Detect which cell encompasses the target text, then output its (X, Y) center coordinate. 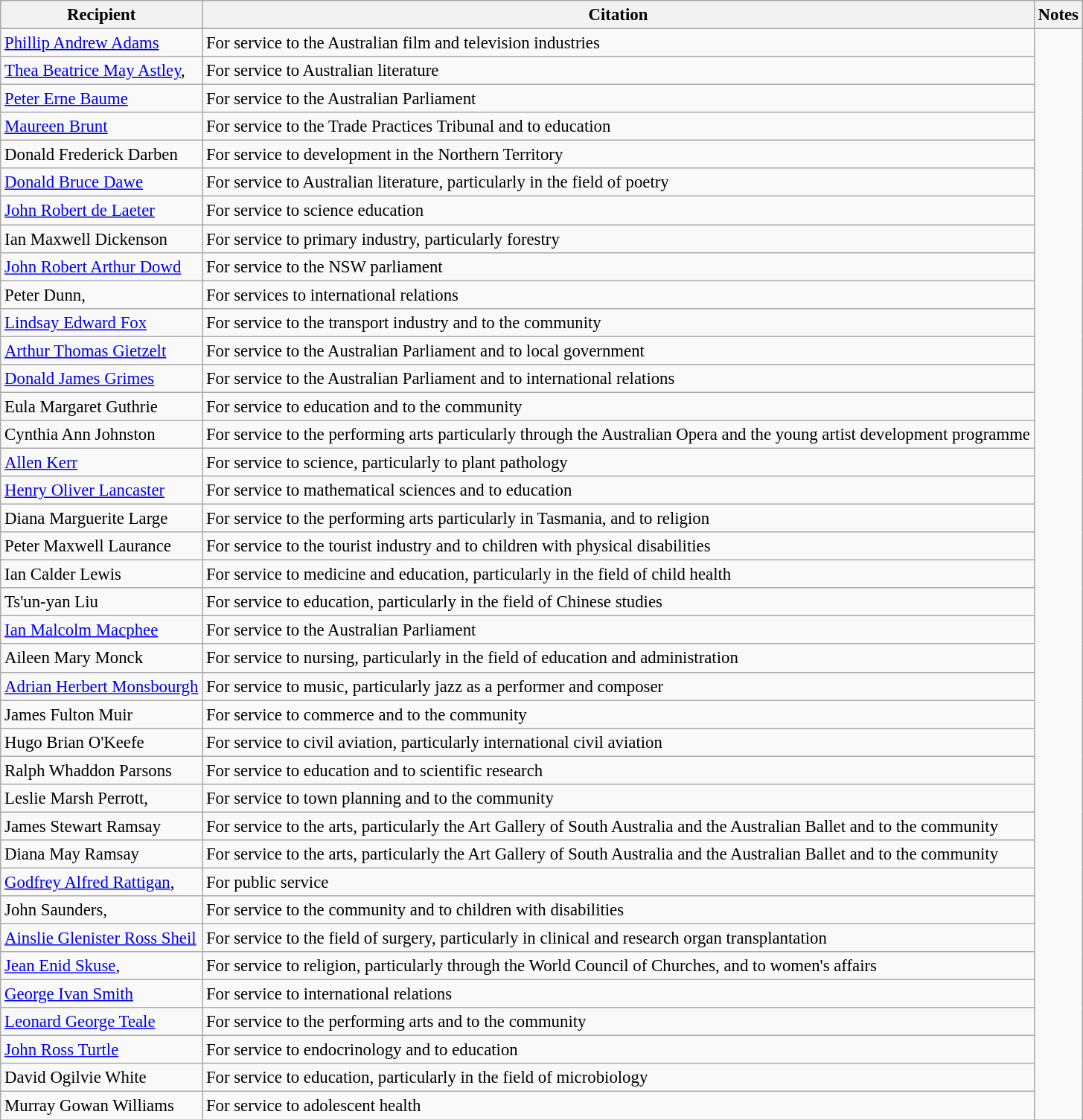
For service to the tourist industry and to children with physical disabilities (619, 546)
Peter Dunn, (101, 295)
Leonard George Teale (101, 1022)
For service to science education (619, 211)
Henry Oliver Lancaster (101, 490)
Leslie Marsh Perrott, (101, 799)
For service to medicine and education, particularly in the field of child health (619, 575)
Murray Gowan Williams (101, 1106)
Donald Bruce Dawe (101, 182)
Notes (1058, 15)
Arthur Thomas Gietzelt (101, 351)
Eula Margaret Guthrie (101, 406)
Godfrey Alfred Rattigan, (101, 882)
For service to mathematical sciences and to education (619, 490)
Jean Enid Skuse, (101, 966)
For services to international relations (619, 295)
James Stewart Ramsay (101, 826)
For service to adolescent health (619, 1106)
James Fulton Muir (101, 714)
Ian Malcolm Macphee (101, 630)
For service to religion, particularly through the World Council of Churches, and to women's affairs (619, 966)
Citation (619, 15)
For service to commerce and to the community (619, 714)
John Saunders, (101, 910)
For service to education, particularly in the field of microbiology (619, 1078)
Maureen Brunt (101, 127)
Thea Beatrice May Astley, (101, 71)
Ainslie Glenister Ross Sheil (101, 938)
Peter Maxwell Laurance (101, 546)
Ralph Whaddon Parsons (101, 770)
For service to education and to scientific research (619, 770)
Diana May Ramsay (101, 854)
Phillip Andrew Adams (101, 43)
For service to development in the Northern Territory (619, 155)
John Robert Arthur Dowd (101, 266)
John Ross Turtle (101, 1050)
Aileen Mary Monck (101, 659)
For service to the NSW parliament (619, 266)
For service to Australian literature, particularly in the field of poetry (619, 182)
John Robert de Laeter (101, 211)
David Ogilvie White (101, 1078)
Peter Erne Baume (101, 99)
Donald James Grimes (101, 379)
For service to nursing, particularly in the field of education and administration (619, 659)
For service to primary industry, particularly forestry (619, 239)
Ian Calder Lewis (101, 575)
Hugo Brian O'Keefe (101, 742)
Diana Marguerite Large (101, 519)
Lindsay Edward Fox (101, 322)
Recipient (101, 15)
For service to science, particularly to plant pathology (619, 462)
George Ivan Smith (101, 994)
For service to music, particularly jazz as a performer and composer (619, 686)
Donald Frederick Darben (101, 155)
For service to the community and to children with disabilities (619, 910)
For service to education and to the community (619, 406)
For service to international relations (619, 994)
For service to education, particularly in the field of Chinese studies (619, 602)
For service to the performing arts particularly in Tasmania, and to religion (619, 519)
For service to the performing arts particularly through the Australian Opera and the young artist development programme (619, 435)
For public service (619, 882)
Ian Maxwell Dickenson (101, 239)
For service to town planning and to the community (619, 799)
For service to the field of surgery, particularly in clinical and research organ transplantation (619, 938)
For service to civil aviation, particularly international civil aviation (619, 742)
For service to the Trade Practices Tribunal and to education (619, 127)
For service to the transport industry and to the community (619, 322)
For service to endocrinology and to education (619, 1050)
For service to the Australian film and television industries (619, 43)
For service to the performing arts and to the community (619, 1022)
Allen Kerr (101, 462)
For service to Australian literature (619, 71)
For service to the Australian Parliament and to local government (619, 351)
Adrian Herbert Monsbourgh (101, 686)
Ts'un-yan Liu (101, 602)
For service to the Australian Parliament and to international relations (619, 379)
Cynthia Ann Johnston (101, 435)
